From the cell containing the given text, extract its center point as (X, Y) coordinate. 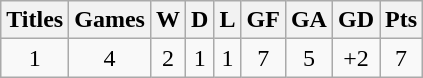
GA (308, 20)
4 (110, 58)
GF (263, 20)
W (168, 20)
+2 (356, 58)
Pts (402, 20)
2 (168, 58)
D (200, 20)
L (228, 20)
GD (356, 20)
Titles (35, 20)
5 (308, 58)
Games (110, 20)
